Find where the given text appears and provide that cell's center as [x, y] coordinate. 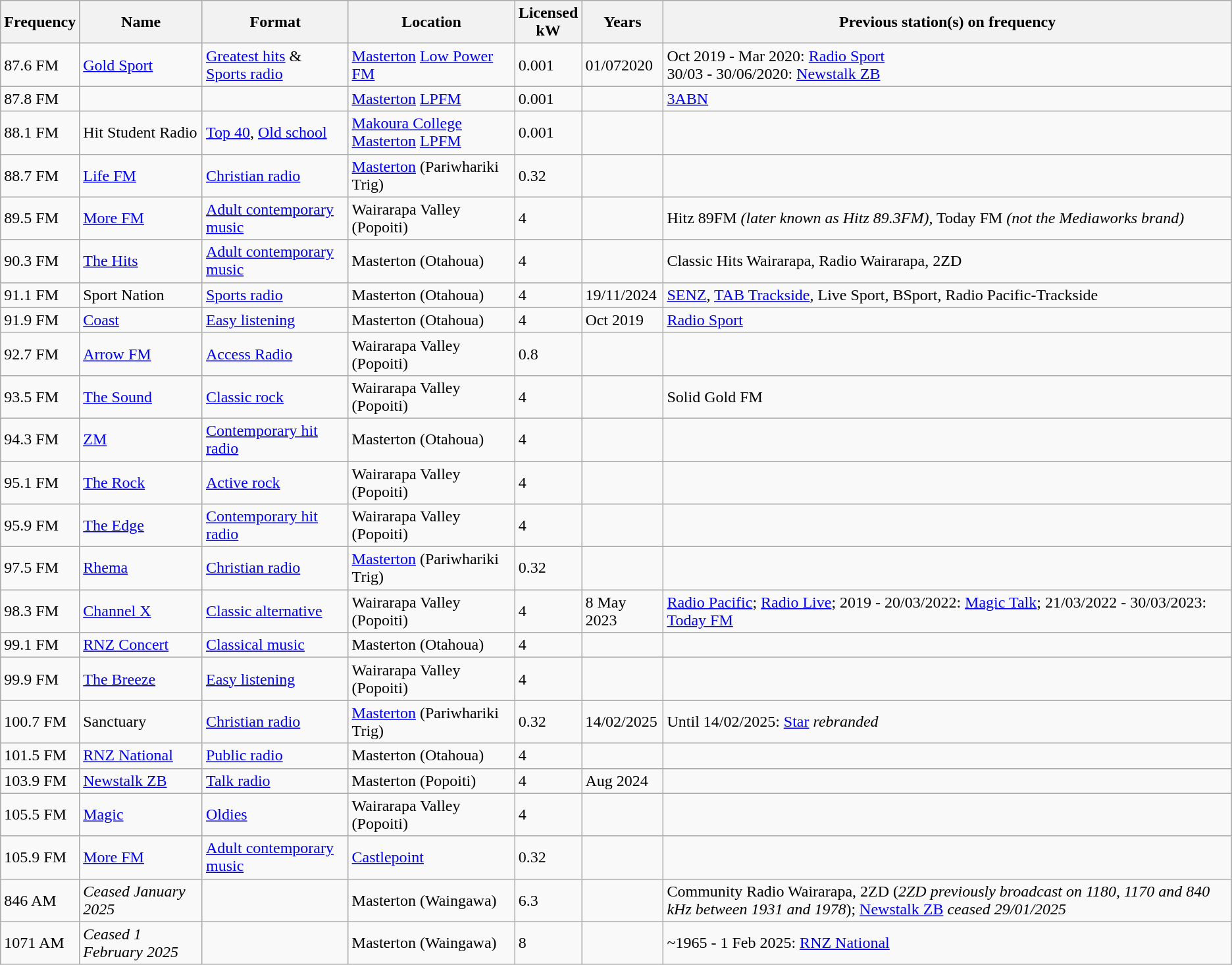
~1965 - 1 Feb 2025: RNZ National [948, 943]
97.5 FM [40, 569]
Active rock [275, 482]
90.3 FM [40, 261]
Until 14/02/2025: Star rebranded [948, 721]
100.7 FM [40, 721]
Makoura College Masterton LPFM [432, 133]
Classical music [275, 645]
1071 AM [40, 943]
Channel X [141, 611]
Masterton Low Power FM [432, 65]
Location [432, 22]
The Edge [141, 525]
Name [141, 22]
Hit Student Radio [141, 133]
Top 40, Old school [275, 133]
Arrow FM [141, 354]
Oct 2019 [623, 320]
RNZ Concert [141, 645]
Years [623, 22]
92.7 FM [40, 354]
3ABN [948, 99]
99.9 FM [40, 679]
Format [275, 22]
87.8 FM [40, 99]
103.9 FM [40, 781]
Public radio [275, 756]
Sport Nation [141, 295]
19/11/2024 [623, 295]
Hitz 89FM (later known as Hitz 89.3FM), Today FM (not the Mediaworks brand) [948, 219]
The Sound [141, 396]
Community Radio Wairarapa, 2ZD (2ZD previously broadcast on 1180, 1170 and 840 kHz between 1931 and 1978); Newstalk ZB ceased 29/01/2025 [948, 900]
98.3 FM [40, 611]
Greatest hits & Sports radio [275, 65]
87.6 FM [40, 65]
RNZ National [141, 756]
89.5 FM [40, 219]
Masterton (Popoiti) [432, 781]
Sanctuary [141, 721]
Talk radio [275, 781]
01/072020 [623, 65]
Classic alternative [275, 611]
Gold Sport [141, 65]
93.5 FM [40, 396]
101.5 FM [40, 756]
105.5 FM [40, 815]
Newstalk ZB [141, 781]
94.3 FM [40, 440]
Frequency [40, 22]
Magic [141, 815]
Life FM [141, 175]
Rhema [141, 569]
Radio Pacific; Radio Live; 2019 - 20/03/2022: Magic Talk; 21/03/2022 - 30/03/2023: Today FM [948, 611]
88.1 FM [40, 133]
Access Radio [275, 354]
95.9 FM [40, 525]
91.9 FM [40, 320]
Classic rock [275, 396]
Castlepoint [432, 857]
Radio Sport [948, 320]
0.8 [548, 354]
88.7 FM [40, 175]
SENZ, TAB Trackside, Live Sport, BSport, Radio Pacific-Trackside [948, 295]
Classic Hits Wairarapa, Radio Wairarapa, 2ZD [948, 261]
ZM [141, 440]
Coast [141, 320]
Oldies [275, 815]
Ceased January 2025 [141, 900]
Ceased 1 February 2025 [141, 943]
91.1 FM [40, 295]
6.3 [548, 900]
LicensedkW [548, 22]
The Hits [141, 261]
846 AM [40, 900]
Masterton LPFM [432, 99]
14/02/2025 [623, 721]
Previous station(s) on frequency [948, 22]
Aug 2024 [623, 781]
Solid Gold FM [948, 396]
99.1 FM [40, 645]
95.1 FM [40, 482]
8 [548, 943]
The Breeze [141, 679]
Oct 2019 - Mar 2020: Radio Sport 30/03 - 30/06/2020: Newstalk ZB [948, 65]
105.9 FM [40, 857]
8 May 2023 [623, 611]
The Rock [141, 482]
Sports radio [275, 295]
